Locate the cell with the specified text and output its [x, y] center coordinate. 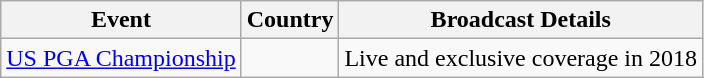
Broadcast Details [521, 20]
Event [121, 20]
Country [290, 20]
US PGA Championship [121, 58]
Live and exclusive coverage in 2018 [521, 58]
